For the text-containing cell, return its midpoint in (X, Y) coordinate format. 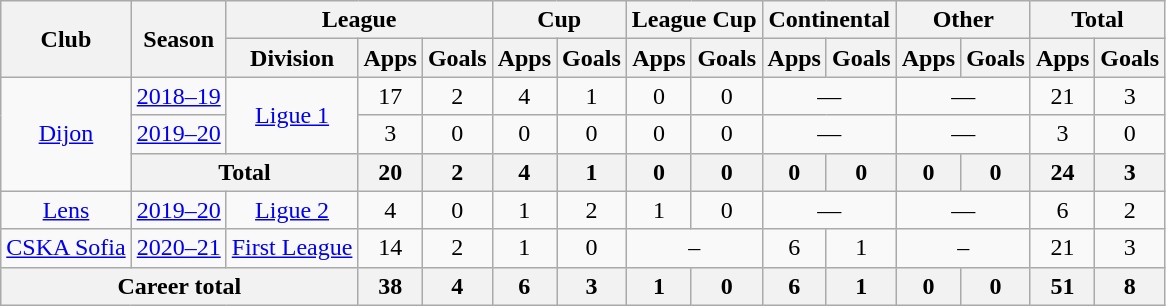
Other (963, 20)
Lens (66, 210)
17 (390, 96)
CSKA Sofia (66, 248)
8 (1130, 286)
Dijon (66, 134)
First League (292, 248)
14 (390, 248)
2018–19 (178, 96)
Club (66, 39)
2020–21 (178, 248)
20 (390, 172)
Ligue 1 (292, 115)
Season (178, 39)
51 (1062, 286)
Continental (829, 20)
38 (390, 286)
Career total (180, 286)
Ligue 2 (292, 210)
League (359, 20)
24 (1062, 172)
Cup (559, 20)
League Cup (694, 20)
Division (292, 58)
